Search for the cell housing the specified text and yield its [X, Y] center coordinate. 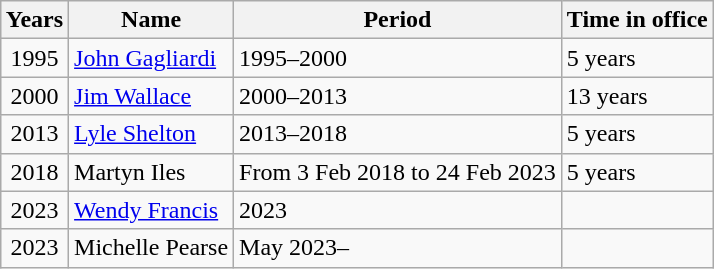
2000–2013 [398, 96]
From 3 Feb 2018 to 24 Feb 2023 [398, 172]
2013 [34, 134]
2018 [34, 172]
May 2023– [398, 248]
Wendy Francis [152, 210]
Years [34, 20]
2013–2018 [398, 134]
Period [398, 20]
Michelle Pearse [152, 248]
2000 [34, 96]
Jim Wallace [152, 96]
Martyn Iles [152, 172]
1995 [34, 58]
13 years [637, 96]
Lyle Shelton [152, 134]
John Gagliardi [152, 58]
Name [152, 20]
Time in office [637, 20]
1995–2000 [398, 58]
